Pinpoint the cell where the given text exists, returning its (x, y) midpoint coordinate. 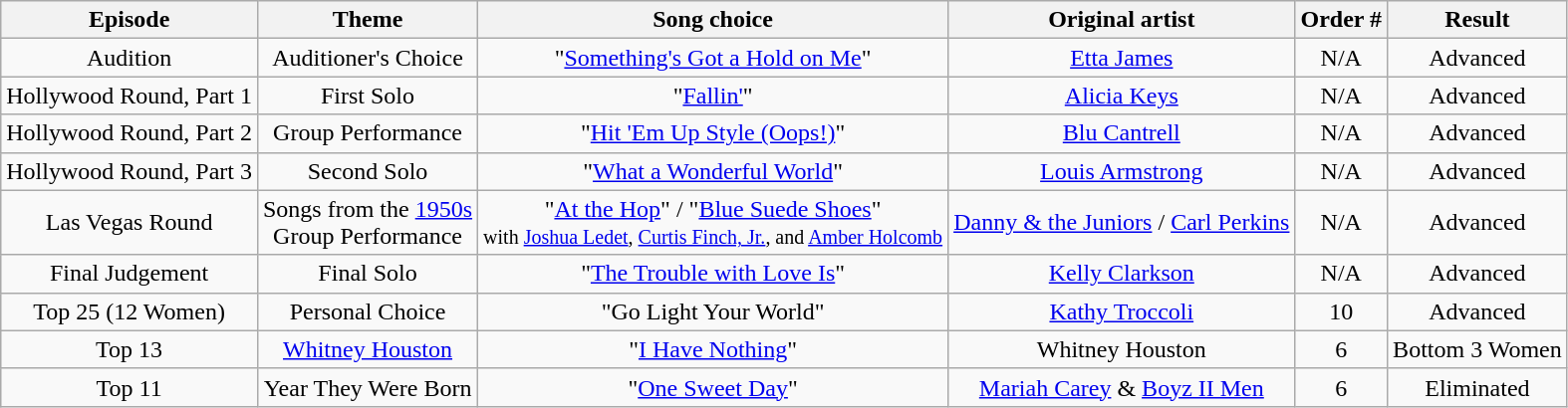
"What a Wonderful World" (713, 171)
"At the Hop" / "Blue Suede Shoes"with Joshua Ledet, Curtis Finch, Jr., and Amber Holcomb (713, 223)
"One Sweet Day" (713, 387)
Top 25 (12 Women) (130, 311)
10 (1341, 311)
Final Solo (367, 274)
Hollywood Round, Part 2 (130, 133)
Group Performance (367, 133)
Blu Cantrell (1122, 133)
Hollywood Round, Part 3 (130, 171)
Kathy Troccoli (1122, 311)
Top 13 (130, 349)
Songs from the 1950sGroup Performance (367, 223)
Top 11 (130, 387)
Danny & the Juniors / Carl Perkins (1122, 223)
Las Vegas Round (130, 223)
Bottom 3 Women (1478, 349)
Second Solo (367, 171)
"I Have Nothing" (713, 349)
Kelly Clarkson (1122, 274)
Auditioner's Choice (367, 58)
Song choice (713, 20)
First Solo (367, 96)
"The Trouble with Love Is" (713, 274)
"Hit 'Em Up Style (Oops!)" (713, 133)
Personal Choice (367, 311)
Mariah Carey & Boyz II Men (1122, 387)
Audition (130, 58)
Eliminated (1478, 387)
"Fallin'" (713, 96)
Year They Were Born (367, 387)
"Something's Got a Hold on Me" (713, 58)
Theme (367, 20)
Louis Armstrong (1122, 171)
Episode (130, 20)
"Go Light Your World" (713, 311)
Original artist (1122, 20)
Order # (1341, 20)
Final Judgement (130, 274)
Etta James (1122, 58)
Hollywood Round, Part 1 (130, 96)
Alicia Keys (1122, 96)
Result (1478, 20)
